Provide the (x, y) coordinate of the cell's center where the given text is located.  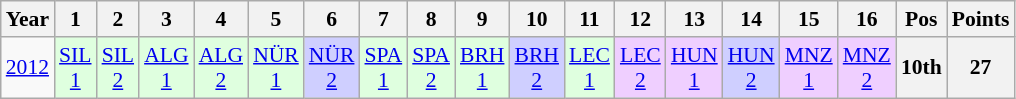
HUN1 (694, 68)
7 (383, 19)
SIL1 (76, 68)
LEC2 (640, 68)
ALG2 (221, 68)
NÜR1 (276, 68)
11 (590, 19)
2 (118, 19)
2012 (28, 68)
13 (694, 19)
SPA1 (383, 68)
Pos (922, 19)
3 (166, 19)
SPA2 (431, 68)
12 (640, 19)
Year (28, 19)
4 (221, 19)
MNZ1 (809, 68)
14 (752, 19)
10th (922, 68)
ALG1 (166, 68)
15 (809, 19)
HUN2 (752, 68)
SIL2 (118, 68)
8 (431, 19)
BRH1 (482, 68)
MNZ2 (867, 68)
16 (867, 19)
10 (536, 19)
LEC1 (590, 68)
Points (981, 19)
9 (482, 19)
27 (981, 68)
1 (76, 19)
6 (332, 19)
5 (276, 19)
NÜR2 (332, 68)
BRH2 (536, 68)
